Extract the [x, y] coordinate from the center of the cell holding the provided text.  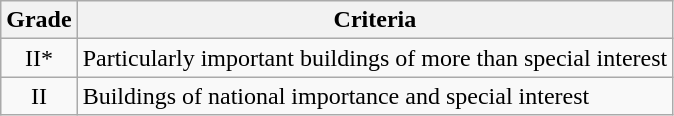
Criteria [375, 20]
II [39, 96]
Grade [39, 20]
Particularly important buildings of more than special interest [375, 58]
Buildings of national importance and special interest [375, 96]
II* [39, 58]
